Extract the (X, Y) coordinate from the center of the cell holding the provided text.  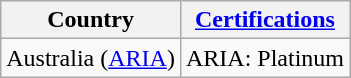
Australia (ARIA) (91, 58)
ARIA: Platinum (264, 58)
Country (91, 20)
Certifications (264, 20)
